From the cell containing the given text, extract its center point as [X, Y] coordinate. 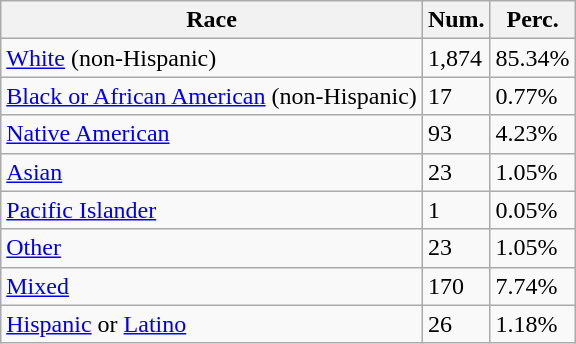
Other [212, 248]
Num. [456, 20]
7.74% [532, 286]
85.34% [532, 58]
White (non-Hispanic) [212, 58]
0.77% [532, 96]
1,874 [456, 58]
1.18% [532, 324]
Native American [212, 134]
1 [456, 210]
4.23% [532, 134]
17 [456, 96]
Hispanic or Latino [212, 324]
Pacific Islander [212, 210]
Mixed [212, 286]
93 [456, 134]
170 [456, 286]
Perc. [532, 20]
Black or African American (non-Hispanic) [212, 96]
Asian [212, 172]
0.05% [532, 210]
26 [456, 324]
Race [212, 20]
